Locate the cell with the specified text and output its [X, Y] center coordinate. 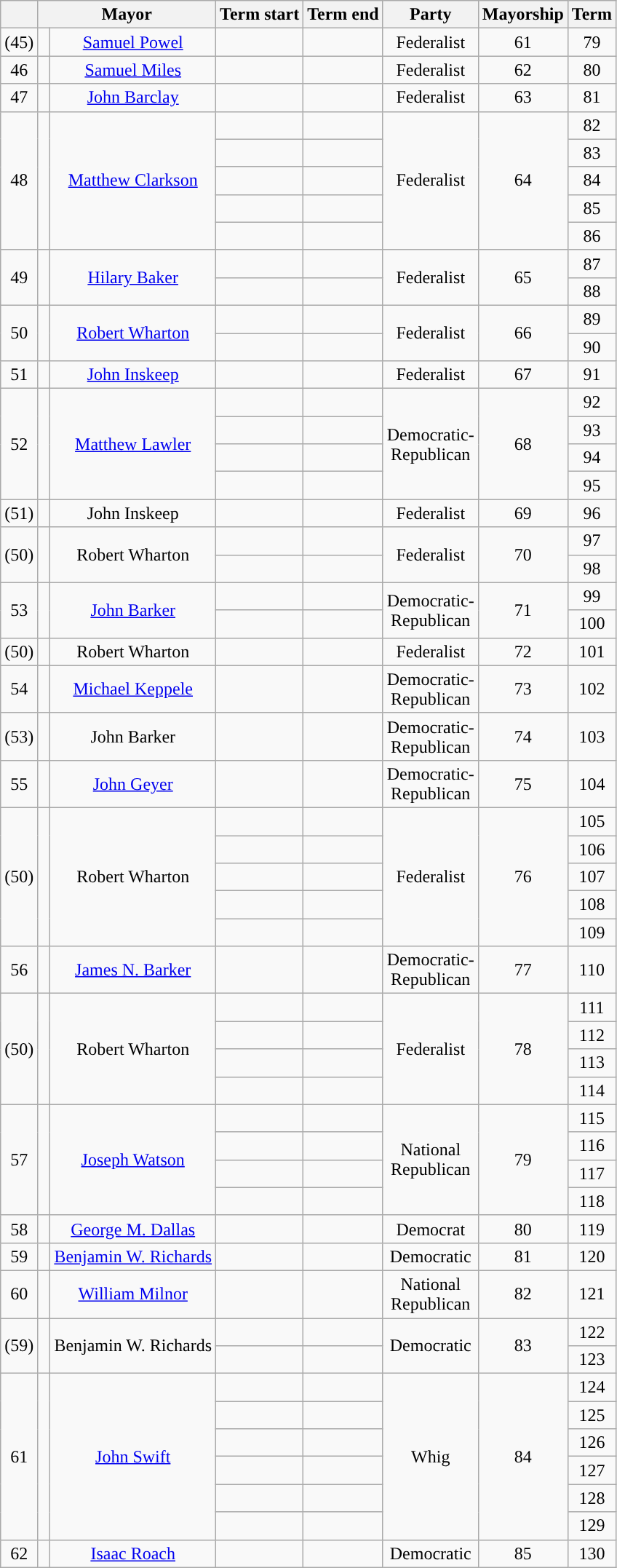
57 [19, 1160]
76 [522, 876]
125 [592, 1415]
James N. Barker [133, 970]
130 [592, 1553]
86 [592, 236]
77 [522, 970]
56 [19, 970]
97 [592, 541]
116 [592, 1146]
89 [592, 319]
48 [19, 181]
55 [19, 783]
William Milnor [133, 1294]
George M. Dallas [133, 1229]
Michael Keppele [133, 689]
91 [592, 375]
46 [19, 70]
51 [19, 375]
(51) [19, 513]
90 [592, 347]
122 [592, 1331]
87 [592, 264]
128 [592, 1498]
74 [522, 737]
John Swift [133, 1457]
Term [592, 15]
118 [592, 1201]
52 [19, 444]
Hilary Baker [133, 277]
64 [522, 181]
109 [592, 933]
92 [592, 403]
114 [592, 1090]
88 [592, 291]
59 [19, 1256]
111 [592, 1007]
(45) [19, 42]
107 [592, 877]
95 [592, 486]
117 [592, 1173]
Joseph Watson [133, 1160]
Matthew Lawler [133, 444]
96 [592, 513]
53 [19, 610]
127 [592, 1470]
49 [19, 277]
70 [522, 555]
67 [522, 375]
68 [522, 444]
69 [522, 513]
108 [592, 905]
104 [592, 783]
106 [592, 850]
Whig [431, 1457]
101 [592, 652]
Term end [343, 15]
78 [522, 1049]
113 [592, 1063]
123 [592, 1360]
102 [592, 689]
63 [522, 98]
Mayorship [522, 15]
72 [522, 652]
50 [19, 333]
93 [592, 430]
110 [592, 970]
66 [522, 333]
99 [592, 596]
58 [19, 1229]
65 [522, 277]
60 [19, 1294]
71 [522, 610]
(53) [19, 737]
(59) [19, 1345]
121 [592, 1294]
Mayor [127, 15]
119 [592, 1229]
94 [592, 458]
98 [592, 569]
Isaac Roach [133, 1553]
120 [592, 1256]
Samuel Powel [133, 42]
112 [592, 1035]
126 [592, 1443]
124 [592, 1387]
54 [19, 689]
John Barclay [133, 98]
Matthew Clarkson [133, 181]
Samuel Miles [133, 70]
47 [19, 98]
105 [592, 821]
73 [522, 689]
100 [592, 624]
75 [522, 783]
115 [592, 1118]
Party [431, 15]
John Geyer [133, 783]
Term start [260, 15]
Democrat [431, 1229]
129 [592, 1526]
103 [592, 737]
